Provide the (x, y) coordinate of the cell's center where the given text is located.  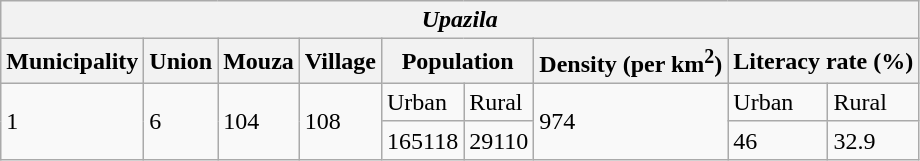
1 (72, 121)
Municipality (72, 62)
104 (259, 121)
Union (181, 62)
29110 (499, 140)
Village (340, 62)
Literacy rate (%) (824, 62)
32.9 (874, 140)
Population (457, 62)
Mouza (259, 62)
Density (per km2) (631, 62)
46 (778, 140)
108 (340, 121)
974 (631, 121)
6 (181, 121)
165118 (422, 140)
Upazila (460, 20)
